Provide the (X, Y) coordinate of the cell's center where the given text is located.  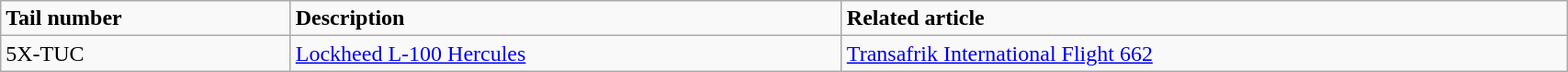
Description (566, 18)
Lockheed L-100 Hercules (566, 54)
Related article (1203, 18)
5X-TUC (145, 54)
Tail number (145, 18)
Transafrik International Flight 662 (1203, 54)
